Output the (X, Y) coordinate of the center of the cell containing the given text.  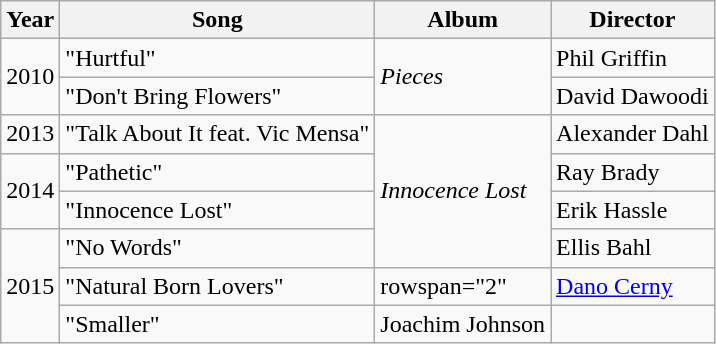
Alexander Dahl (633, 134)
Pieces (463, 77)
Album (463, 20)
2014 (30, 191)
Ray Brady (633, 172)
Dano Cerny (633, 286)
"Hurtful" (218, 58)
Year (30, 20)
"Talk About It feat. Vic Mensa" (218, 134)
"Smaller" (218, 324)
"Natural Born Lovers" (218, 286)
Joachim Johnson (463, 324)
Phil Griffin (633, 58)
2013 (30, 134)
"Don't Bring Flowers" (218, 96)
rowspan="2" (463, 286)
"No Words" (218, 248)
Erik Hassle (633, 210)
Innocence Lost (463, 191)
2010 (30, 77)
"Pathetic" (218, 172)
David Dawoodi (633, 96)
2015 (30, 286)
Ellis Bahl (633, 248)
Director (633, 20)
Song (218, 20)
"Innocence Lost" (218, 210)
